Return (X, Y) of the center of cell containing provided text 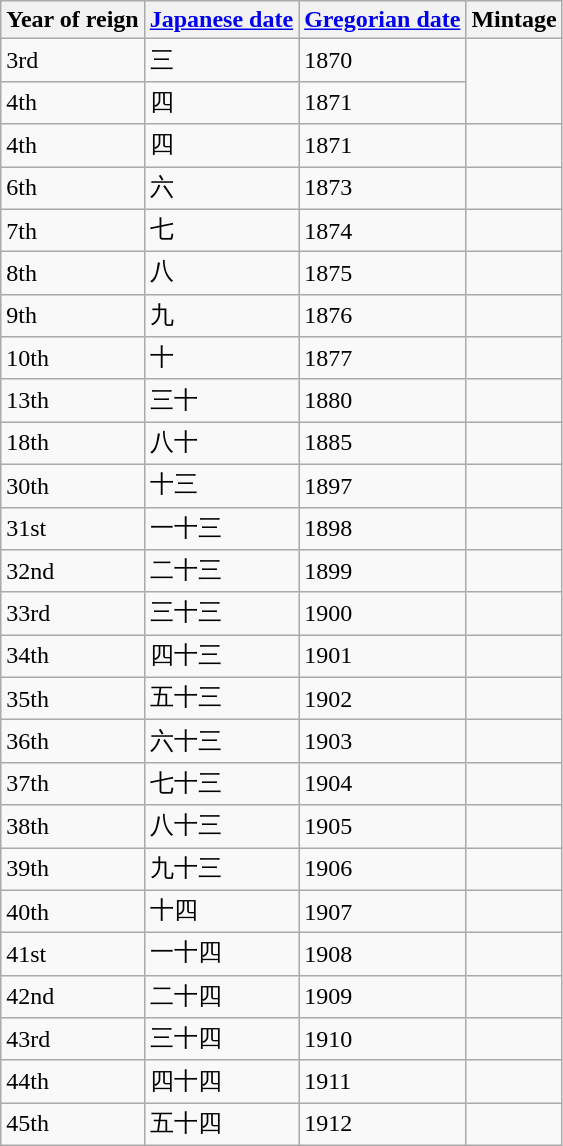
Gregorian date (382, 20)
1906 (382, 870)
一十三 (221, 528)
1901 (382, 656)
十四 (221, 912)
43rd (72, 1040)
五十四 (221, 1124)
六十三 (221, 742)
9th (72, 316)
38th (72, 826)
1909 (382, 996)
1905 (382, 826)
十三 (221, 486)
40th (72, 912)
七 (221, 230)
30th (72, 486)
Japanese date (221, 20)
32nd (72, 572)
34th (72, 656)
18th (72, 444)
1912 (382, 1124)
1875 (382, 274)
二十四 (221, 996)
39th (72, 870)
31st (72, 528)
一十四 (221, 954)
1877 (382, 358)
44th (72, 1082)
九 (221, 316)
九十三 (221, 870)
Year of reign (72, 20)
十 (221, 358)
10th (72, 358)
13th (72, 400)
35th (72, 698)
1903 (382, 742)
1897 (382, 486)
1898 (382, 528)
1873 (382, 188)
八十三 (221, 826)
五十三 (221, 698)
Mintage (514, 20)
三十四 (221, 1040)
42nd (72, 996)
二十三 (221, 572)
1911 (382, 1082)
七十三 (221, 784)
四十三 (221, 656)
三 (221, 60)
八十 (221, 444)
1908 (382, 954)
6th (72, 188)
1902 (382, 698)
1874 (382, 230)
三十三 (221, 614)
8th (72, 274)
1870 (382, 60)
三十 (221, 400)
1880 (382, 400)
六 (221, 188)
四十四 (221, 1082)
33rd (72, 614)
1904 (382, 784)
41st (72, 954)
1907 (382, 912)
1900 (382, 614)
37th (72, 784)
45th (72, 1124)
1910 (382, 1040)
1899 (382, 572)
八 (221, 274)
3rd (72, 60)
1876 (382, 316)
1885 (382, 444)
7th (72, 230)
36th (72, 742)
